Locate the cell with the specified text and output its [X, Y] center coordinate. 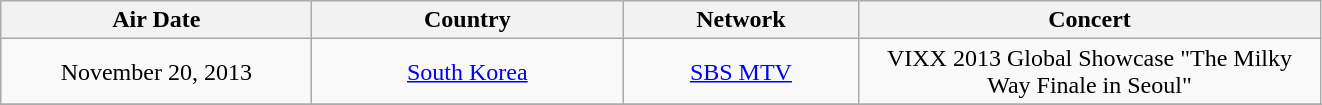
Country [468, 20]
South Korea [468, 72]
Network [741, 20]
November 20, 2013 [156, 72]
SBS MTV [741, 72]
Air Date [156, 20]
VIXX 2013 Global Showcase "The Milky Way Finale in Seoul" [1090, 72]
Concert [1090, 20]
